Provide the [X, Y] coordinate of the cell's center where the given text is located.  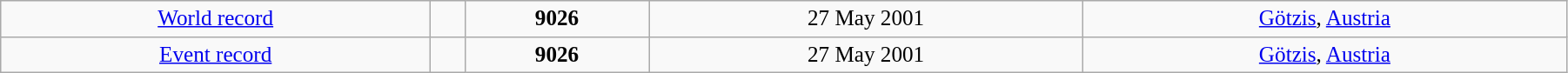
Event record [216, 55]
World record [216, 19]
